Search for the cell housing the specified text and yield its (X, Y) center coordinate. 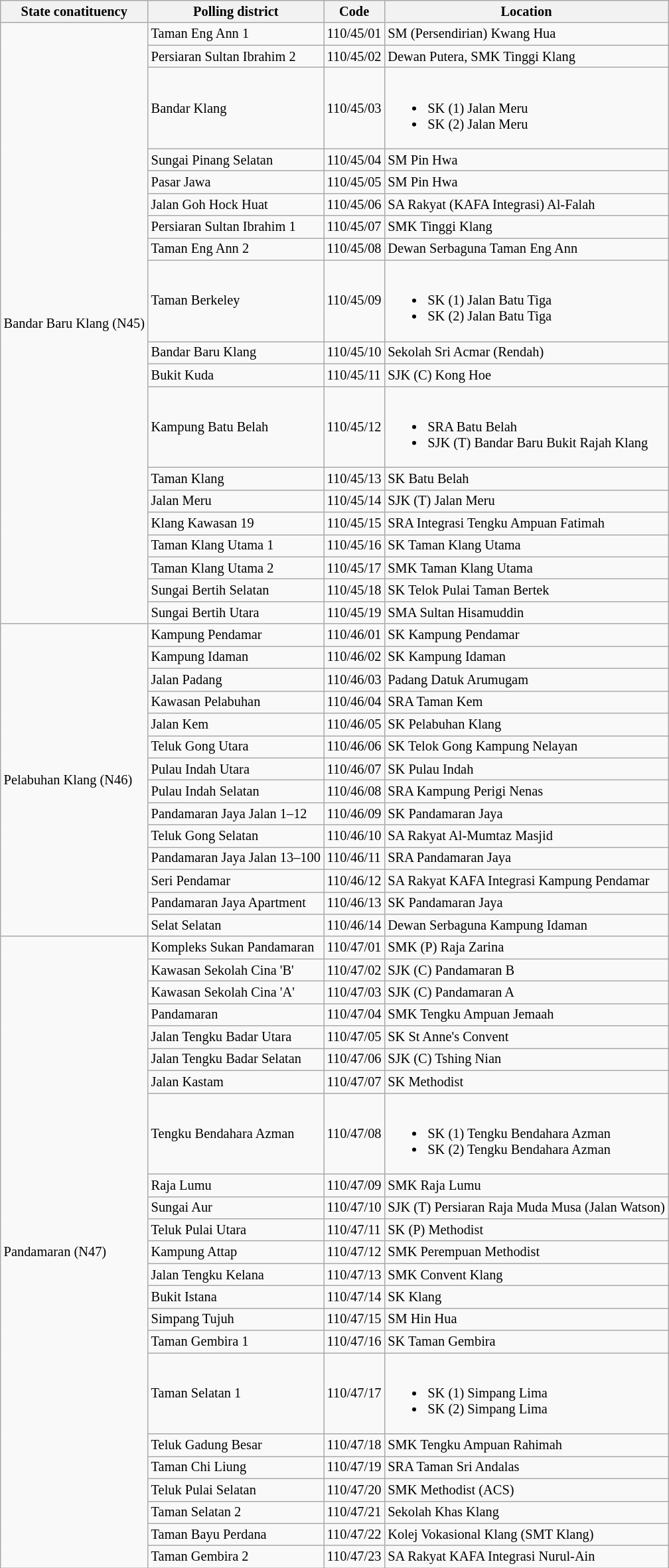
Kawasan Sekolah Cina 'B' (236, 970)
Bukit Kuda (236, 375)
SMK Taman Klang Utama (526, 568)
110/47/04 (354, 1015)
Kampung Pendamar (236, 635)
Jalan Goh Hock Huat (236, 204)
SM (Persendirian) Kwang Hua (526, 34)
Jalan Meru (236, 501)
SJK (C) Tshing Nian (526, 1059)
110/46/04 (354, 702)
Tengku Bendahara Azman (236, 1133)
SA Rakyat (KAFA Integrasi) Al-Falah (526, 204)
110/45/14 (354, 501)
Seri Pendamar (236, 881)
SK (1) Simpang LimaSK (2) Simpang Lima (526, 1393)
110/47/06 (354, 1059)
Kawasan Sekolah Cina 'A' (236, 992)
Teluk Gong Selatan (236, 836)
SJK (C) Pandamaran A (526, 992)
110/47/01 (354, 948)
110/46/14 (354, 925)
SMA Sultan Hisamuddin (526, 612)
110/46/02 (354, 657)
110/47/21 (354, 1512)
Klang Kawasan 19 (236, 524)
SK Kampung Pendamar (526, 635)
SK Kampung Idaman (526, 657)
Pandamaran (236, 1015)
SK Taman Klang Utama (526, 545)
Pasar Jawa (236, 182)
Bukit Istana (236, 1297)
110/45/01 (354, 34)
110/47/02 (354, 970)
110/45/06 (354, 204)
Teluk Gong Utara (236, 747)
110/47/05 (354, 1037)
Sungai Bertih Selatan (236, 590)
110/46/10 (354, 836)
SK St Anne's Convent (526, 1037)
Bandar Baru Klang (236, 352)
110/46/08 (354, 791)
110/47/16 (354, 1342)
Taman Klang (236, 478)
110/47/18 (354, 1445)
SK (P) Methodist (526, 1230)
SRA Taman Kem (526, 702)
SJK (C) Kong Hoe (526, 375)
Raja Lumu (236, 1185)
SK Pulau Indah (526, 769)
SK Pelabuhan Klang (526, 724)
110/45/10 (354, 352)
SK Klang (526, 1297)
Bandar Klang (236, 107)
110/47/08 (354, 1133)
110/47/07 (354, 1082)
Polling district (236, 11)
Jalan Tengku Badar Selatan (236, 1059)
110/45/19 (354, 612)
110/45/18 (354, 590)
110/45/04 (354, 160)
Taman Eng Ann 1 (236, 34)
110/45/13 (354, 478)
110/46/06 (354, 747)
Taman Bayu Perdana (236, 1534)
110/47/09 (354, 1185)
SK (1) Jalan MeruSK (2) Jalan Meru (526, 107)
Dewan Putera, SMK Tinggi Klang (526, 56)
110/46/09 (354, 814)
Taman Gembira 2 (236, 1557)
SRA Taman Sri Andalas (526, 1467)
110/45/09 (354, 301)
Persiaran Sultan Ibrahim 2 (236, 56)
110/45/02 (354, 56)
Dewan Serbaguna Kampung Idaman (526, 925)
Taman Selatan 1 (236, 1393)
Persiaran Sultan Ibrahim 1 (236, 227)
Pulau Indah Utara (236, 769)
Code (354, 11)
Kompleks Sukan Pandamaran (236, 948)
Teluk Pulai Selatan (236, 1490)
110/46/07 (354, 769)
110/47/20 (354, 1490)
Pandamaran Jaya Jalan 1–12 (236, 814)
Taman Eng Ann 2 (236, 249)
SMK Methodist (ACS) (526, 1490)
Pandamaran (N47) (74, 1252)
SMK Raja Lumu (526, 1185)
Taman Selatan 2 (236, 1512)
SK (1) Jalan Batu TigaSK (2) Jalan Batu Tiga (526, 301)
SM Hin Hua (526, 1319)
110/46/13 (354, 903)
Jalan Tengku Kelana (236, 1275)
110/46/11 (354, 858)
Location (526, 11)
110/45/05 (354, 182)
Sungai Bertih Utara (236, 612)
Kampung Idaman (236, 657)
110/47/03 (354, 992)
110/45/11 (354, 375)
State conatituency (74, 11)
Bandar Baru Klang (N45) (74, 323)
110/47/23 (354, 1557)
SJK (T) Persiaran Raja Muda Musa (Jalan Watson) (526, 1208)
SMK Perempuan Methodist (526, 1252)
110/46/01 (354, 635)
Jalan Padang (236, 679)
110/45/15 (354, 524)
Taman Klang Utama 2 (236, 568)
SA Rakyat KAFA Integrasi Kampung Pendamar (526, 881)
110/47/15 (354, 1319)
Kampung Attap (236, 1252)
Taman Gembira 1 (236, 1342)
SK Batu Belah (526, 478)
SMK (P) Raja Zarina (526, 948)
SMK Tengku Ampuan Jemaah (526, 1015)
Sungai Aur (236, 1208)
110/46/03 (354, 679)
Pandamaran Jaya Apartment (236, 903)
Simpang Tujuh (236, 1319)
110/47/14 (354, 1297)
Taman Chi Liung (236, 1467)
SA Rakyat KAFA Integrasi Nurul-Ain (526, 1557)
Padang Datuk Arumugam (526, 679)
Taman Berkeley (236, 301)
SRA Batu BelahSJK (T) Bandar Baru Bukit Rajah Klang (526, 427)
Taman Klang Utama 1 (236, 545)
110/45/12 (354, 427)
SRA Kampung Perigi Nenas (526, 791)
Sekolah Khas Klang (526, 1512)
Kawasan Pelabuhan (236, 702)
SJK (T) Jalan Meru (526, 501)
Dewan Serbaguna Taman Eng Ann (526, 249)
SRA Pandamaran Jaya (526, 858)
SK Taman Gembira (526, 1342)
Jalan Kem (236, 724)
110/46/05 (354, 724)
SK Telok Gong Kampung Nelayan (526, 747)
110/46/12 (354, 881)
110/45/03 (354, 107)
SK Telok Pulai Taman Bertek (526, 590)
SK Methodist (526, 1082)
SK (1) Tengku Bendahara AzmanSK (2) Tengku Bendahara Azman (526, 1133)
110/47/19 (354, 1467)
Jalan Kastam (236, 1082)
SRA Integrasi Tengku Ampuan Fatimah (526, 524)
Pelabuhan Klang (N46) (74, 780)
110/47/10 (354, 1208)
SMK Convent Klang (526, 1275)
Sungai Pinang Selatan (236, 160)
110/47/13 (354, 1275)
SMK Tinggi Klang (526, 227)
Jalan Tengku Badar Utara (236, 1037)
110/45/08 (354, 249)
Teluk Pulai Utara (236, 1230)
Pulau Indah Selatan (236, 791)
SJK (C) Pandamaran B (526, 970)
110/47/17 (354, 1393)
Teluk Gadung Besar (236, 1445)
110/47/12 (354, 1252)
Pandamaran Jaya Jalan 13–100 (236, 858)
110/47/11 (354, 1230)
SMK Tengku Ampuan Rahimah (526, 1445)
110/45/17 (354, 568)
Selat Selatan (236, 925)
110/47/22 (354, 1534)
110/45/07 (354, 227)
110/45/16 (354, 545)
Kampung Batu Belah (236, 427)
Sekolah Sri Acmar (Rendah) (526, 352)
Kolej Vokasional Klang (SMT Klang) (526, 1534)
SA Rakyat Al-Mumtaz Masjid (526, 836)
